From the cell containing the given text, extract its center point as [x, y] coordinate. 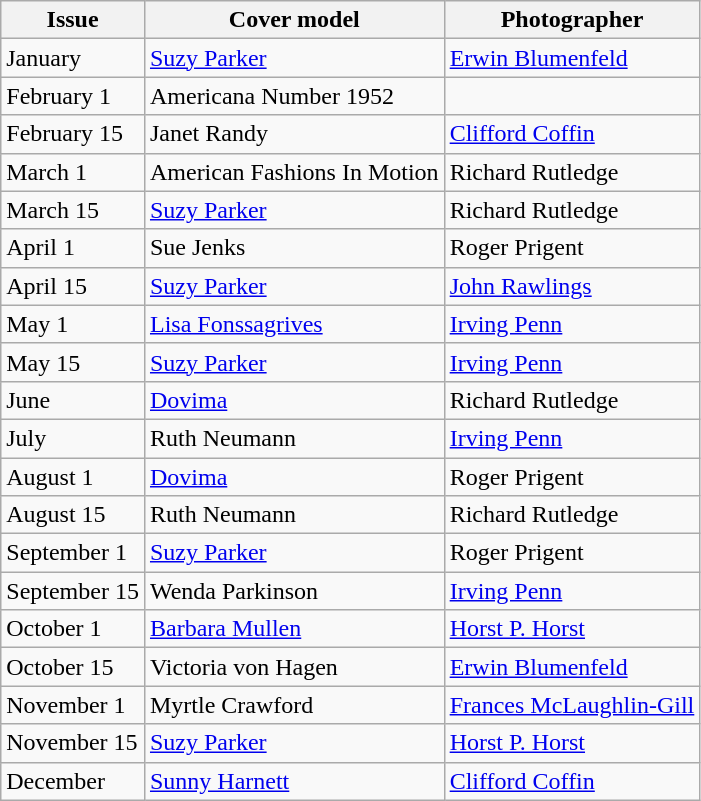
February 15 [73, 134]
Americana Number 1952 [294, 96]
April 15 [73, 286]
March 1 [73, 172]
October 1 [73, 629]
December [73, 781]
American Fashions In Motion [294, 172]
Sunny Harnett [294, 781]
Wenda Parkinson [294, 591]
Photographer [572, 20]
Myrtle Crawford [294, 705]
Victoria von Hagen [294, 667]
August 15 [73, 515]
April 1 [73, 248]
Sue Jenks [294, 248]
January [73, 58]
Lisa Fonssagrives [294, 324]
John Rawlings [572, 286]
November 15 [73, 743]
Frances McLaughlin-Gill [572, 705]
July [73, 438]
June [73, 400]
Issue [73, 20]
Barbara Mullen [294, 629]
September 15 [73, 591]
March 15 [73, 210]
May 1 [73, 324]
September 1 [73, 553]
October 15 [73, 667]
Cover model [294, 20]
November 1 [73, 705]
February 1 [73, 96]
Janet Randy [294, 134]
May 15 [73, 362]
August 1 [73, 477]
